Output the (x, y) coordinate of the center of the cell containing the given text.  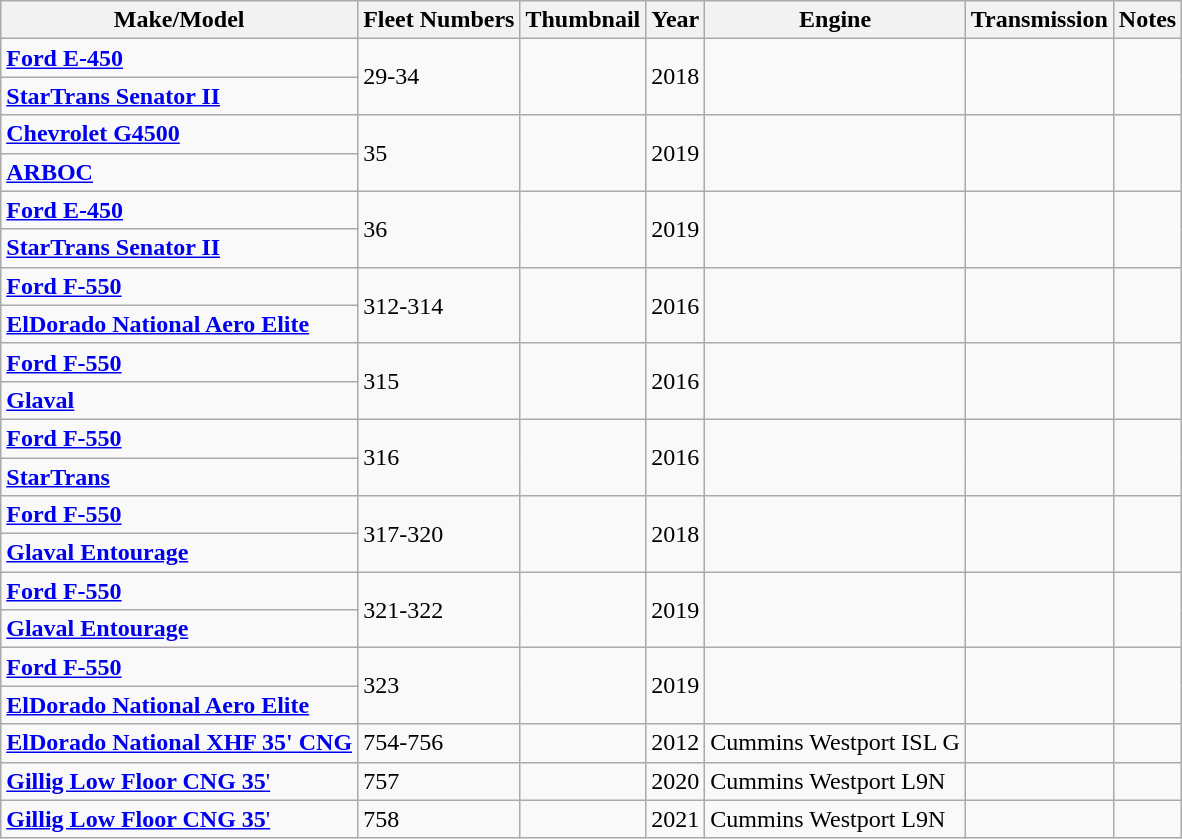
316 (439, 457)
757 (439, 781)
Chevrolet G4500 (180, 134)
Year (676, 20)
Engine (835, 20)
35 (439, 153)
321-322 (439, 610)
Make/Model (180, 20)
312-314 (439, 305)
2020 (676, 781)
315 (439, 381)
317-320 (439, 534)
Cummins Westport ISL G (835, 743)
StarTrans (180, 477)
2021 (676, 819)
29-34 (439, 77)
758 (439, 819)
323 (439, 686)
ElDorado National XHF 35' CNG (180, 743)
Fleet Numbers (439, 20)
Notes (1147, 20)
36 (439, 229)
2012 (676, 743)
Transmission (1039, 20)
ARBOC (180, 172)
Glaval (180, 400)
754-756 (439, 743)
Thumbnail (583, 20)
